Locate the cell with the specified text and output its (X, Y) center coordinate. 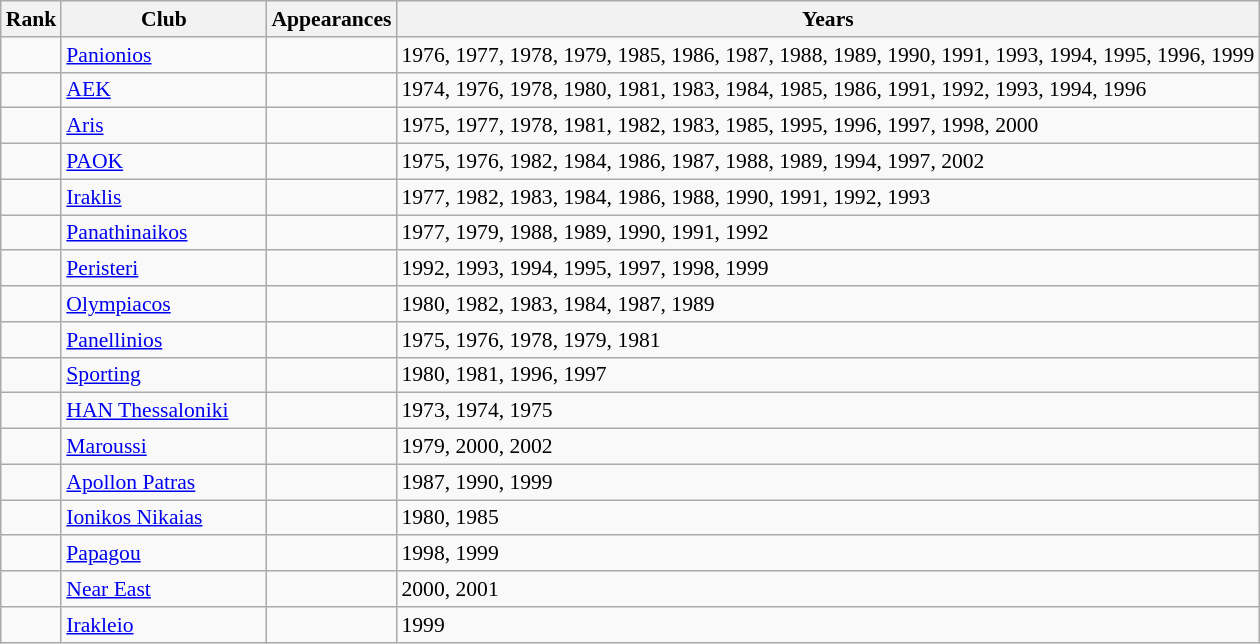
Papagou (164, 554)
Near East (164, 589)
HAN Thessaloniki (164, 411)
Panathinaikos (164, 233)
2000, 2001 (828, 589)
1975, 1977, 1978, 1981, 1982, 1983, 1985, 1995, 1996, 1997, 1998, 2000 (828, 126)
Club (164, 19)
Appearances (331, 19)
Maroussi (164, 447)
1974, 1976, 1978, 1980, 1981, 1983, 1984, 1985, 1986, 1991, 1992, 1993, 1994, 1996 (828, 90)
Panionios (164, 55)
1987, 1990, 1999 (828, 482)
1980, 1981, 1996, 1997 (828, 375)
1976, 1977, 1978, 1979, 1985, 1986, 1987, 1988, 1989, 1990, 1991, 1993, 1994, 1995, 1996, 1999 (828, 55)
AEK (164, 90)
PAOK (164, 162)
1977, 1982, 1983, 1984, 1986, 1988, 1990, 1991, 1992, 1993 (828, 197)
Olympiacos (164, 304)
Apollon Patras (164, 482)
1975, 1976, 1982, 1984, 1986, 1987, 1988, 1989, 1994, 1997, 2002 (828, 162)
1979, 2000, 2002 (828, 447)
Peristeri (164, 269)
1980, 1985 (828, 518)
1998, 1999 (828, 554)
Ionikos Nikaias (164, 518)
Years (828, 19)
1973, 1974, 1975 (828, 411)
Panellinios (164, 340)
1977, 1979, 1988, 1989, 1990, 1991, 1992 (828, 233)
Sporting (164, 375)
Aris (164, 126)
1992, 1993, 1994, 1995, 1997, 1998, 1999 (828, 269)
1980, 1982, 1983, 1984, 1987, 1989 (828, 304)
Rank (32, 19)
Irakleio (164, 625)
1975, 1976, 1978, 1979, 1981 (828, 340)
Iraklis (164, 197)
1999 (828, 625)
